Return (X, Y) of the center of cell containing provided text 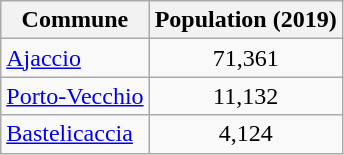
Porto-Vecchio (75, 96)
Bastelicaccia (75, 134)
4,124 (246, 134)
Population (2019) (246, 20)
Commune (75, 20)
11,132 (246, 96)
Ajaccio (75, 58)
71,361 (246, 58)
